Return the [x, y] coordinate for the center point of the cell that contains the specified text.  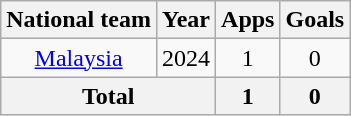
Malaysia [79, 58]
National team [79, 20]
Apps [248, 20]
Total [108, 96]
Year [186, 20]
Goals [315, 20]
2024 [186, 58]
